Capture the cell that displays the provided text and extract its [X, Y] central coordinate. 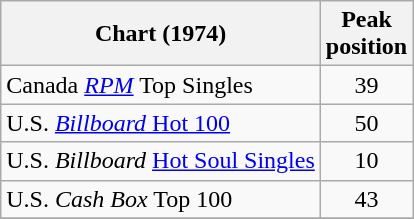
U.S. Billboard Hot Soul Singles [161, 161]
Canada RPM Top Singles [161, 85]
U.S. Cash Box Top 100 [161, 199]
39 [366, 85]
Chart (1974) [161, 34]
U.S. Billboard Hot 100 [161, 123]
10 [366, 161]
50 [366, 123]
43 [366, 199]
Peakposition [366, 34]
